From the cell containing the given text, extract its center point as (X, Y) coordinate. 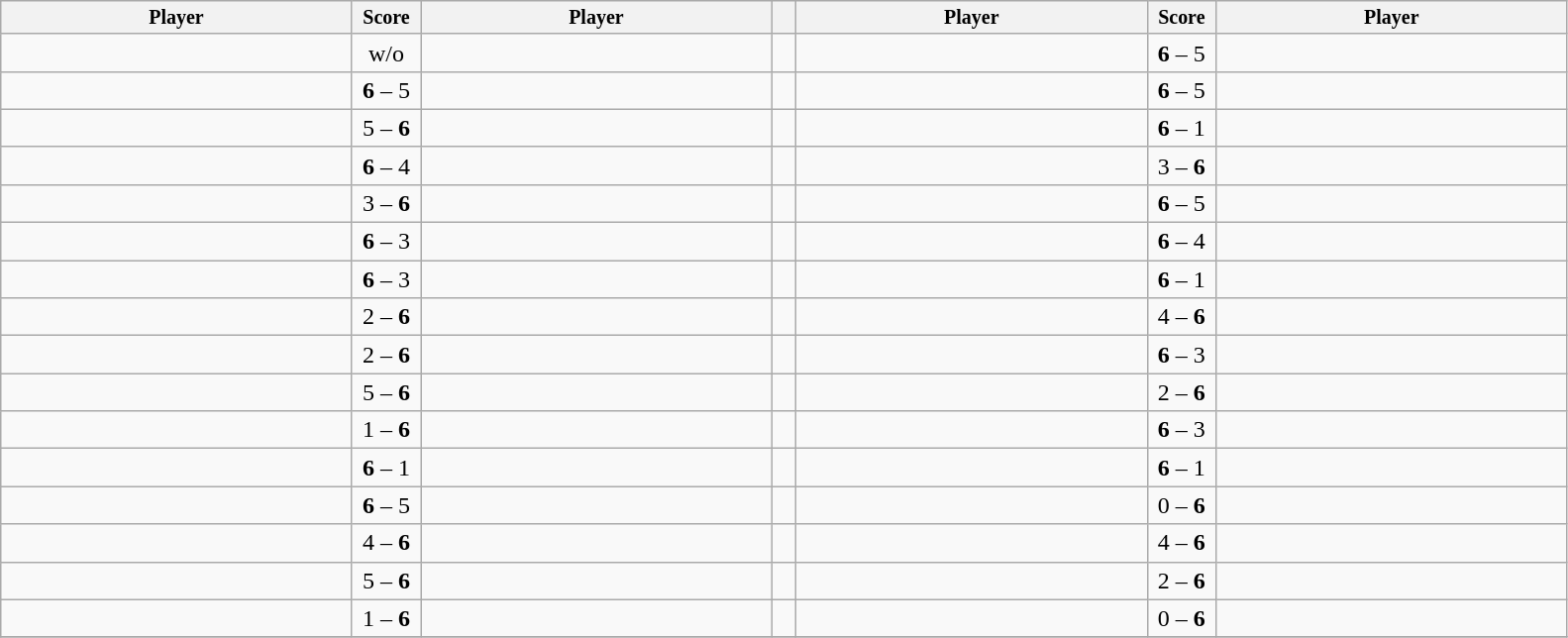
w/o (386, 53)
